Scan for the cell matching the given text and deliver its (x, y) coordinate at center. 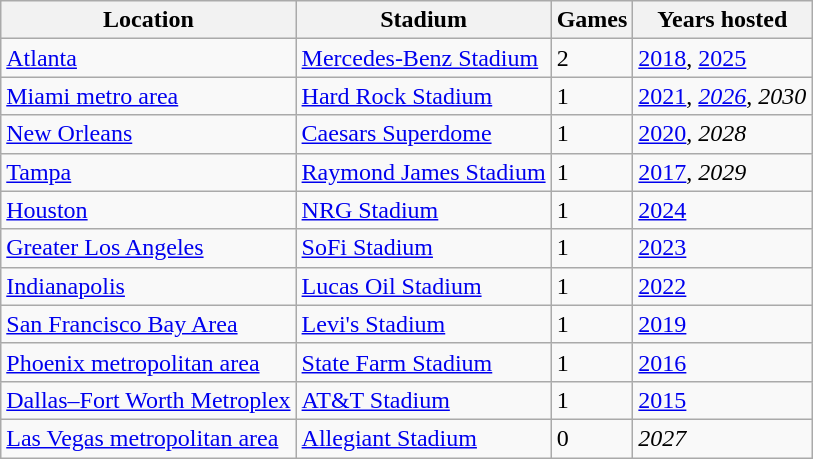
New Orleans (148, 134)
Allegiant Stadium (424, 438)
Indianapolis (148, 286)
Levi's Stadium (424, 324)
Houston (148, 210)
Dallas–Fort Worth Metroplex (148, 400)
Mercedes-Benz Stadium (424, 58)
Years hosted (722, 20)
2018, 2025 (722, 58)
Miami metro area (148, 96)
2023 (722, 248)
2027 (722, 438)
2 (592, 58)
NRG Stadium (424, 210)
2020, 2028 (722, 134)
2015 (722, 400)
Games (592, 20)
Caesars Superdome (424, 134)
2019 (722, 324)
Hard Rock Stadium (424, 96)
2016 (722, 362)
Atlanta (148, 58)
Raymond James Stadium (424, 172)
San Francisco Bay Area (148, 324)
Las Vegas metropolitan area (148, 438)
2024 (722, 210)
2022 (722, 286)
0 (592, 438)
2017, 2029 (722, 172)
State Farm Stadium (424, 362)
SoFi Stadium (424, 248)
Stadium (424, 20)
Phoenix metropolitan area (148, 362)
Greater Los Angeles (148, 248)
Tampa (148, 172)
Lucas Oil Stadium (424, 286)
Location (148, 20)
2021, 2026, 2030 (722, 96)
AT&T Stadium (424, 400)
